Pinpoint the cell where the given text exists, returning its (x, y) midpoint coordinate. 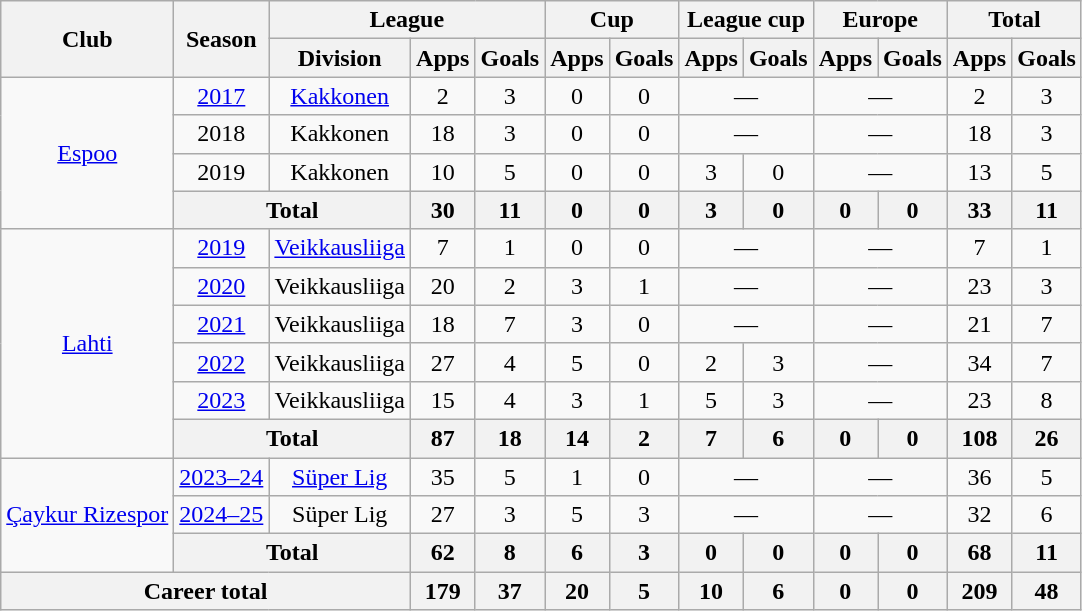
21 (979, 324)
26 (1047, 438)
209 (979, 591)
32 (979, 515)
Career total (206, 591)
Çaykur Rizespor (88, 515)
48 (1047, 591)
34 (979, 362)
League (407, 20)
2018 (222, 134)
2023–24 (222, 477)
30 (443, 210)
Espoo (88, 153)
62 (443, 553)
2022 (222, 362)
13 (979, 172)
Club (88, 39)
35 (443, 477)
League cup (746, 20)
Europe (880, 20)
Division (340, 58)
33 (979, 210)
2024–25 (222, 515)
Season (222, 39)
2017 (222, 96)
36 (979, 477)
2021 (222, 324)
Lahti (88, 343)
2020 (222, 286)
15 (443, 400)
37 (510, 591)
68 (979, 553)
14 (577, 438)
179 (443, 591)
2023 (222, 400)
Cup (612, 20)
87 (443, 438)
108 (979, 438)
